Output the (X, Y) coordinate of the center of the cell containing the given text.  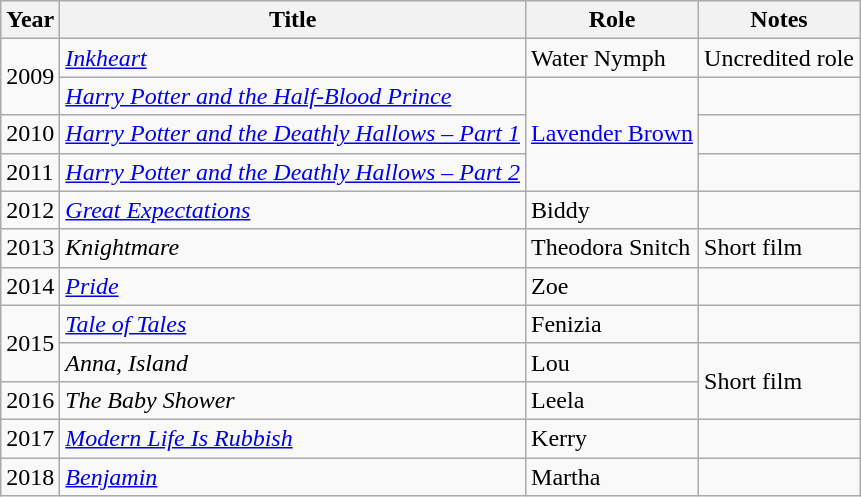
2016 (30, 400)
2013 (30, 248)
Modern Life Is Rubbish (293, 438)
2010 (30, 134)
Harry Potter and the Half-Blood Prince (293, 96)
2014 (30, 286)
Theodora Snitch (612, 248)
Leela (612, 400)
2011 (30, 172)
Inkheart (293, 58)
2015 (30, 343)
Kerry (612, 438)
Water Nymph (612, 58)
Lou (612, 362)
Biddy (612, 210)
Fenizia (612, 324)
Zoe (612, 286)
2018 (30, 477)
Year (30, 20)
2012 (30, 210)
Anna, Island (293, 362)
Notes (780, 20)
Harry Potter and the Deathly Hallows – Part 2 (293, 172)
Lavender Brown (612, 134)
Uncredited role (780, 58)
Role (612, 20)
2009 (30, 77)
Harry Potter and the Deathly Hallows – Part 1 (293, 134)
Tale of Tales (293, 324)
Title (293, 20)
Great Expectations (293, 210)
Martha (612, 477)
The Baby Shower (293, 400)
2017 (30, 438)
Pride (293, 286)
Benjamin (293, 477)
Knightmare (293, 248)
